Determine the [X, Y] coordinate at the center of the cell enclosing the given text.  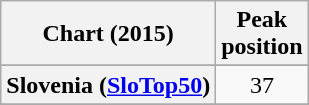
Chart (2015) [108, 34]
Peakposition [262, 34]
37 [262, 85]
Slovenia (SloTop50) [108, 85]
